Capture the cell that displays the provided text and extract its [X, Y] central coordinate. 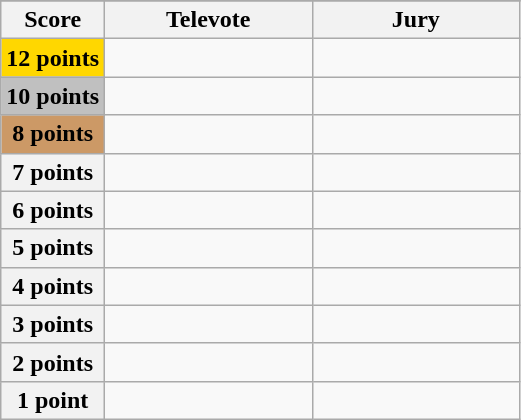
Televote [209, 20]
2 points [53, 362]
8 points [53, 134]
7 points [53, 172]
6 points [53, 210]
Score [53, 20]
12 points [53, 58]
1 point [53, 400]
3 points [53, 324]
10 points [53, 96]
Jury [416, 20]
4 points [53, 286]
5 points [53, 248]
